Return the (X, Y) coordinate for the center point of the cell that contains the specified text.  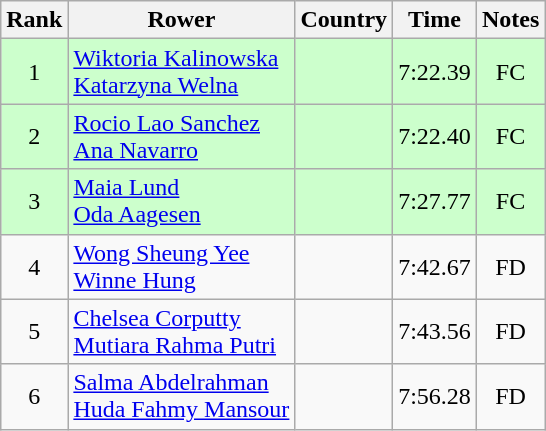
Chelsea CorputtyMutiara Rahma Putri (182, 332)
Wong Sheung YeeWinne Hung (182, 266)
7:56.28 (435, 396)
6 (34, 396)
Time (435, 20)
Maia LundOda Aagesen (182, 202)
4 (34, 266)
2 (34, 136)
5 (34, 332)
7:22.39 (435, 72)
Rocio Lao SanchezAna Navarro (182, 136)
Rower (182, 20)
3 (34, 202)
1 (34, 72)
7:22.40 (435, 136)
Salma AbdelrahmanHuda Fahmy Mansour (182, 396)
Notes (510, 20)
7:27.77 (435, 202)
7:43.56 (435, 332)
Wiktoria KalinowskaKatarzyna Welna (182, 72)
7:42.67 (435, 266)
Rank (34, 20)
Country (344, 20)
